Locate the cell with the specified text and output its [X, Y] center coordinate. 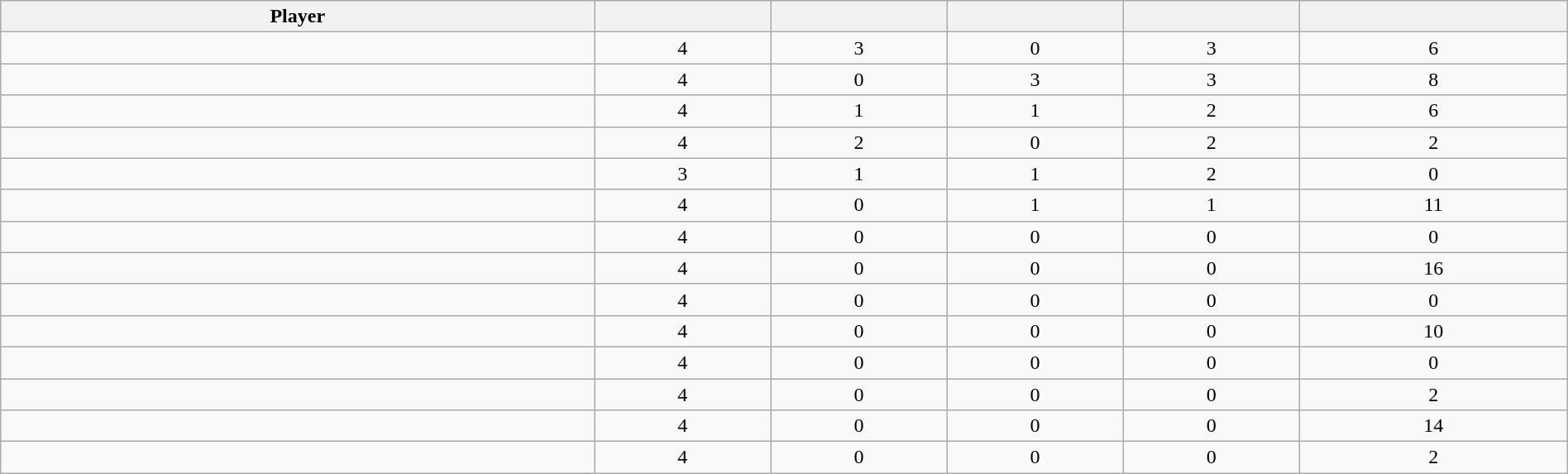
8 [1433, 79]
Player [298, 17]
11 [1433, 205]
10 [1433, 331]
14 [1433, 426]
16 [1433, 268]
